Scan for the cell matching the given text and deliver its [x, y] coordinate at center. 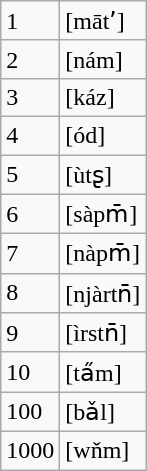
[ùtʂ] [103, 174]
9 [30, 333]
8 [30, 293]
[nàpm̄] [103, 254]
[ta̋m] [103, 372]
[ìrstn̄] [103, 333]
[mātʼ] [103, 21]
3 [30, 97]
10 [30, 372]
[bǎl] [103, 412]
[wňm] [103, 450]
1000 [30, 450]
5 [30, 174]
2 [30, 59]
[nám] [103, 59]
7 [30, 254]
[sàpm̄] [103, 214]
[káz] [103, 97]
6 [30, 214]
100 [30, 412]
[ód] [103, 135]
4 [30, 135]
1 [30, 21]
[njàrtn̄] [103, 293]
